Capture the cell that displays the provided text and extract its [x, y] central coordinate. 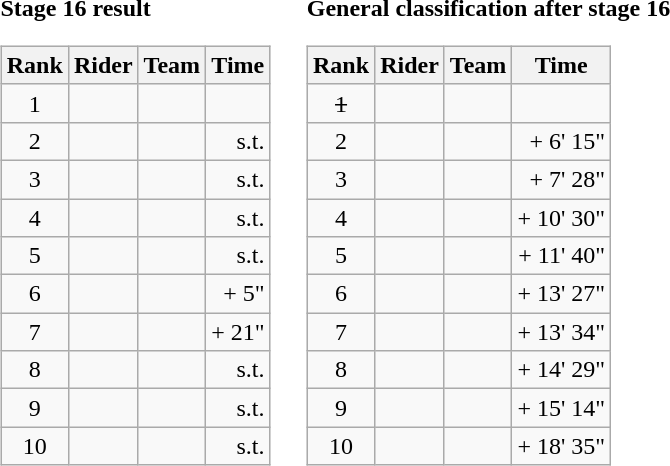
+ 21" [238, 332]
+ 18' 35" [562, 446]
+ 13' 34" [562, 332]
+ 6' 15" [562, 141]
+ 10' 30" [562, 217]
+ 11' 40" [562, 256]
+ 7' 28" [562, 179]
+ 13' 27" [562, 294]
+ 15' 14" [562, 408]
+ 14' 29" [562, 370]
+ 5" [238, 294]
